Determine the (x, y) coordinate at the center of the cell enclosing the given text.  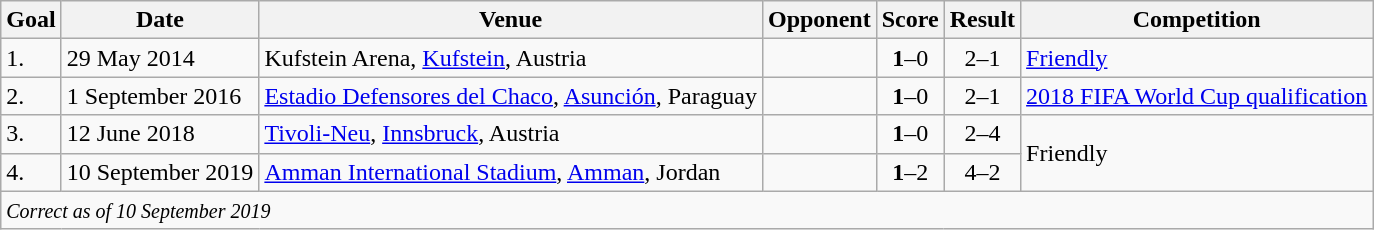
Correct as of 10 September 2019 (687, 210)
Date (160, 20)
Venue (511, 20)
1–2 (910, 172)
29 May 2014 (160, 58)
1. (31, 58)
3. (31, 134)
Amman International Stadium, Amman, Jordan (511, 172)
Opponent (819, 20)
Goal (31, 20)
Score (910, 20)
1 September 2016 (160, 96)
12 June 2018 (160, 134)
Kufstein Arena, Kufstein, Austria (511, 58)
2–4 (982, 134)
4. (31, 172)
2. (31, 96)
10 September 2019 (160, 172)
Tivoli-Neu, Innsbruck, Austria (511, 134)
2018 FIFA World Cup qualification (1197, 96)
4–2 (982, 172)
Estadio Defensores del Chaco, Asunción, Paraguay (511, 96)
Result (982, 20)
Competition (1197, 20)
